Pinpoint the cell where the given text exists, returning its (x, y) midpoint coordinate. 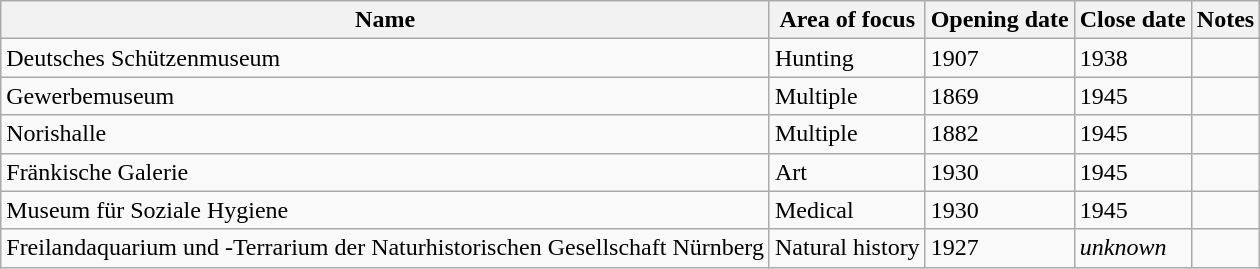
1907 (1000, 58)
1927 (1000, 248)
unknown (1132, 248)
Medical (847, 210)
Natural history (847, 248)
1869 (1000, 96)
Fränkische Galerie (386, 172)
Opening date (1000, 20)
Museum für Soziale Hygiene (386, 210)
Hunting (847, 58)
Area of focus (847, 20)
Close date (1132, 20)
Deutsches Schützenmuseum (386, 58)
1938 (1132, 58)
Freilandaquarium und -Terrarium der Naturhistorischen Gesellschaft Nürnberg (386, 248)
Norishalle (386, 134)
Notes (1225, 20)
1882 (1000, 134)
Gewerbemuseum (386, 96)
Name (386, 20)
Art (847, 172)
